For the text-containing cell, return its midpoint in [x, y] coordinate format. 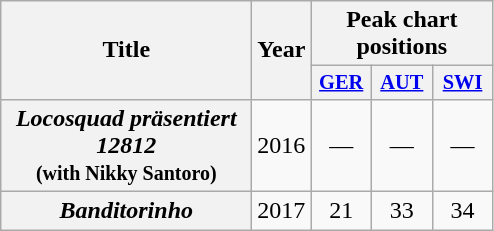
2017 [282, 211]
AUT [402, 83]
GER [342, 83]
33 [402, 211]
Peak chart positions [402, 34]
2016 [282, 145]
Locosquad präsentiert 12812 (with Nikky Santoro) [126, 145]
Year [282, 50]
Banditorinho [126, 211]
21 [342, 211]
Title [126, 50]
34 [462, 211]
SWI [462, 83]
